For the text-containing cell, return its midpoint in [x, y] coordinate format. 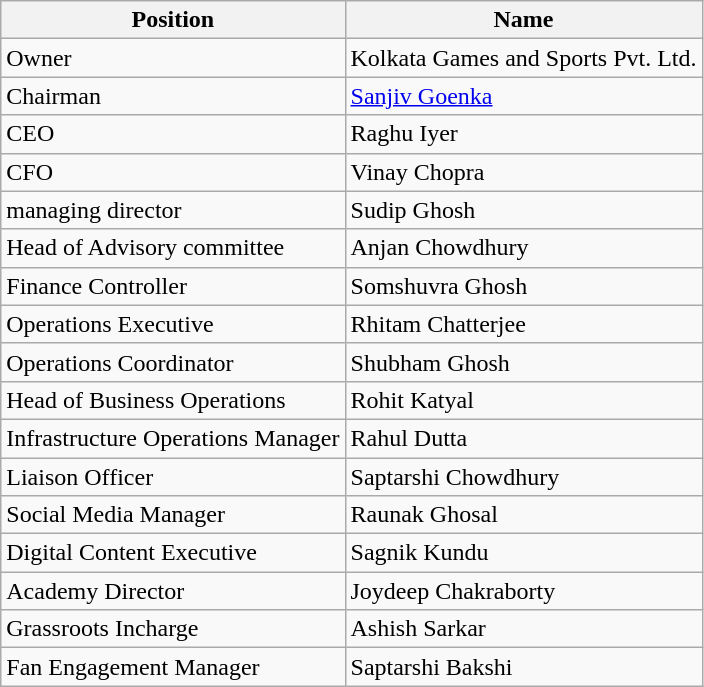
Academy Director [173, 591]
Grassroots Incharge [173, 629]
Ashish Sarkar [524, 629]
Infrastructure Operations Manager [173, 438]
Liaison Officer [173, 477]
managing director [173, 210]
Sanjiv Goenka [524, 96]
Chairman [173, 96]
Sudip Ghosh [524, 210]
Somshuvra Ghosh [524, 286]
Rhitam Chatterjee [524, 324]
Finance Controller [173, 286]
CFO [173, 172]
Anjan Chowdhury [524, 248]
Rahul Dutta [524, 438]
CEO [173, 134]
Rohit Katyal [524, 400]
Owner [173, 58]
Head of Business Operations [173, 400]
Vinay Chopra [524, 172]
Saptarshi Chowdhury [524, 477]
Operations Executive [173, 324]
Sagnik Kundu [524, 553]
Name [524, 20]
Raunak Ghosal [524, 515]
Kolkata Games and Sports Pvt. Ltd. [524, 58]
Joydeep Chakraborty [524, 591]
Fan Engagement Manager [173, 667]
Head of Advisory committee [173, 248]
Raghu Iyer [524, 134]
Position [173, 20]
Operations Coordinator [173, 362]
Social Media Manager [173, 515]
Digital Content Executive [173, 553]
Saptarshi Bakshi [524, 667]
Shubham Ghosh [524, 362]
